Output the [x, y] coordinate of the center of the cell containing the given text.  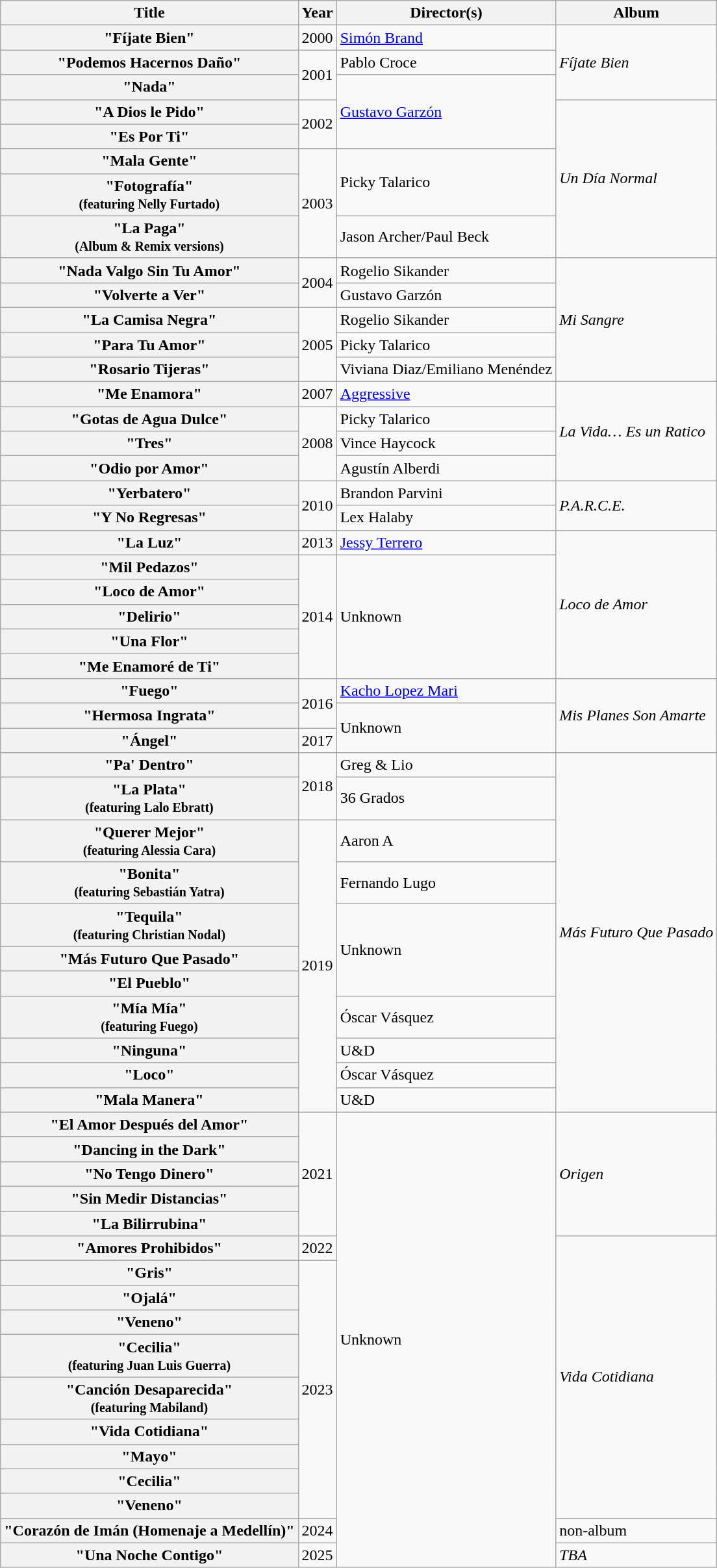
"Fotografía" (featuring Nelly Furtado) [149, 195]
"Odio por Amor" [149, 468]
"Una Noche Contigo" [149, 1555]
"Fuego" [149, 690]
Pablo Croce [446, 62]
"Vida Cotidiana" [149, 1432]
Year [317, 13]
non-album [636, 1530]
TBA [636, 1555]
"La Luz" [149, 542]
Un Día Normal [636, 179]
2013 [317, 542]
"El Pueblo" [149, 983]
"La Paga" (Album & Remix versions) [149, 236]
Origen [636, 1174]
2022 [317, 1248]
Viviana Diaz/Emiliano Menéndez [446, 370]
"Ojalá" [149, 1298]
Agustín Alberdi [446, 468]
Brandon Parvini [446, 493]
2016 [317, 703]
Mis Planes Son Amarte [636, 715]
Aaron A [446, 841]
Simón Brand [446, 38]
2002 [317, 124]
"Amores Prohibidos" [149, 1248]
"Volverte a Ver" [149, 295]
2023 [317, 1390]
"Más Futuro Que Pasado" [149, 959]
"Podemos Hacernos Daño" [149, 62]
2001 [317, 75]
36 Grados [446, 799]
2003 [317, 203]
"Loco" [149, 1075]
"Dancing in the Dark" [149, 1149]
Loco de Amor [636, 604]
Fíjate Bien [636, 62]
2017 [317, 740]
"Mía Mía" (featuring Fuego) [149, 1017]
"Pa' Dentro" [149, 765]
"Yerbatero" [149, 493]
"Una Flor" [149, 641]
"Gris" [149, 1273]
"A Dios le Pido" [149, 112]
P.A.R.C.E. [636, 505]
Greg & Lio [446, 765]
"Ángel" [149, 740]
"Loco de Amor" [149, 592]
"Nada Valgo Sin Tu Amor" [149, 270]
"Sin Medir Distancias" [149, 1198]
Kacho Lopez Mari [446, 690]
Jessy Terrero [446, 542]
2021 [317, 1174]
2007 [317, 394]
"La Plata" (featuring Lalo Ebratt) [149, 799]
Director(s) [446, 13]
"La Camisa Negra" [149, 320]
"Tres" [149, 444]
"Delirio" [149, 616]
"Es Por Ti" [149, 136]
"Mayo" [149, 1456]
"Me Enamoré de Ti" [149, 666]
"Canción Desaparecida" (featuring Mabiland) [149, 1398]
Vida Cotidiana [636, 1377]
2019 [317, 967]
"El Amor Después del Amor" [149, 1124]
Album [636, 13]
"Mala Gente" [149, 161]
2014 [317, 616]
Más Futuro Que Pasado [636, 933]
2008 [317, 444]
"Cecilia" [149, 1481]
"No Tengo Dinero" [149, 1174]
Fernando Lugo [446, 883]
"Mil Pedazos" [149, 567]
Title [149, 13]
2010 [317, 505]
"Tequila" (featuring Christian Nodal) [149, 925]
Aggressive [446, 394]
2018 [317, 786]
"Corazón de Imán (Homenaje a Medellín)" [149, 1530]
"Querer Mejor" (featuring Alessia Cara) [149, 841]
"Fíjate Bien" [149, 38]
"Me Enamora" [149, 394]
"Hermosa Ingrata" [149, 715]
Jason Archer/Paul Beck [446, 236]
"Y No Regresas" [149, 518]
"La Bilirrubina" [149, 1223]
"Gotas de Agua Dulce" [149, 419]
"Bonita" (featuring Sebastián Yatra) [149, 883]
2005 [317, 344]
Mi Sangre [636, 320]
2004 [317, 283]
Vince Haycock [446, 444]
2024 [317, 1530]
La Vida… Es un Ratico [636, 431]
"Cecilia" (featuring Juan Luis Guerra) [149, 1356]
2000 [317, 38]
Lex Halaby [446, 518]
"Rosario Tijeras" [149, 370]
"Para Tu Amor" [149, 345]
"Nada" [149, 87]
"Ninguna" [149, 1050]
"Mala Manera" [149, 1100]
2025 [317, 1555]
